Output the (x, y) coordinate of the center of the cell containing the given text.  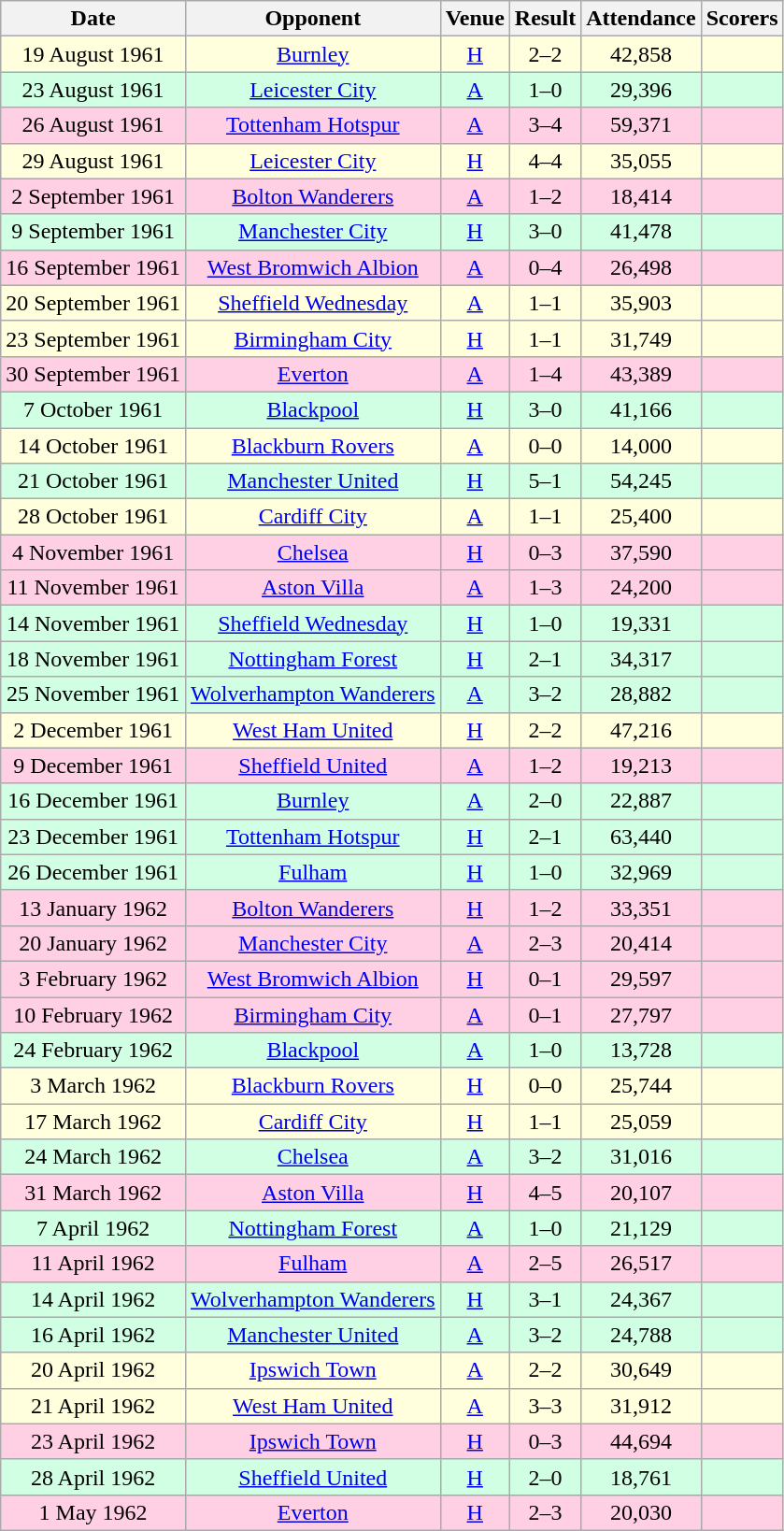
16 April 1962 (93, 1335)
21 October 1961 (93, 481)
25,400 (641, 517)
7 April 1962 (93, 1228)
30,649 (641, 1370)
1–4 (545, 374)
41,478 (641, 232)
19,331 (641, 623)
33,351 (641, 908)
26 August 1961 (93, 125)
1 May 1962 (93, 1512)
4 November 1961 (93, 552)
28 April 1962 (93, 1477)
25,059 (641, 1122)
43,389 (641, 374)
3–4 (545, 125)
30 September 1961 (93, 374)
35,055 (641, 161)
9 December 1961 (93, 765)
28 October 1961 (93, 517)
25 November 1961 (93, 694)
23 September 1961 (93, 338)
7 October 1961 (93, 409)
19 August 1961 (93, 54)
24,200 (641, 588)
54,245 (641, 481)
2–5 (545, 1264)
29 August 1961 (93, 161)
11 April 1962 (93, 1264)
1–3 (545, 588)
14 October 1961 (93, 446)
Scorers (742, 19)
35,903 (641, 303)
63,440 (641, 837)
20 April 1962 (93, 1370)
37,590 (641, 552)
Date (93, 19)
10 February 1962 (93, 1014)
27,797 (641, 1014)
Result (545, 19)
23 April 1962 (93, 1441)
22,887 (641, 801)
17 March 1962 (93, 1122)
20,414 (641, 943)
Attendance (641, 19)
59,371 (641, 125)
18,761 (641, 1477)
26,517 (641, 1264)
3–1 (545, 1299)
24 February 1962 (93, 1051)
2 September 1961 (93, 196)
14,000 (641, 446)
25,744 (641, 1086)
26 December 1961 (93, 872)
24,788 (641, 1335)
23 August 1961 (93, 90)
20 January 1962 (93, 943)
29,396 (641, 90)
4–5 (545, 1193)
28,882 (641, 694)
18 November 1961 (93, 659)
20,030 (641, 1512)
32,969 (641, 872)
20 September 1961 (93, 303)
31 March 1962 (93, 1193)
3 February 1962 (93, 979)
23 December 1961 (93, 837)
3 March 1962 (93, 1086)
18,414 (641, 196)
47,216 (641, 730)
21 April 1962 (93, 1406)
31,749 (641, 338)
14 November 1961 (93, 623)
3–3 (545, 1406)
41,166 (641, 409)
2 December 1961 (93, 730)
4–4 (545, 161)
13,728 (641, 1051)
5–1 (545, 481)
11 November 1961 (93, 588)
21,129 (641, 1228)
16 December 1961 (93, 801)
13 January 1962 (93, 908)
14 April 1962 (93, 1299)
20,107 (641, 1193)
9 September 1961 (93, 232)
16 September 1961 (93, 267)
29,597 (641, 979)
31,016 (641, 1157)
0–4 (545, 267)
31,912 (641, 1406)
42,858 (641, 54)
34,317 (641, 659)
Opponent (312, 19)
26,498 (641, 267)
24,367 (641, 1299)
Venue (475, 19)
24 March 1962 (93, 1157)
19,213 (641, 765)
44,694 (641, 1441)
